Return (X, Y) of the center of cell containing provided text 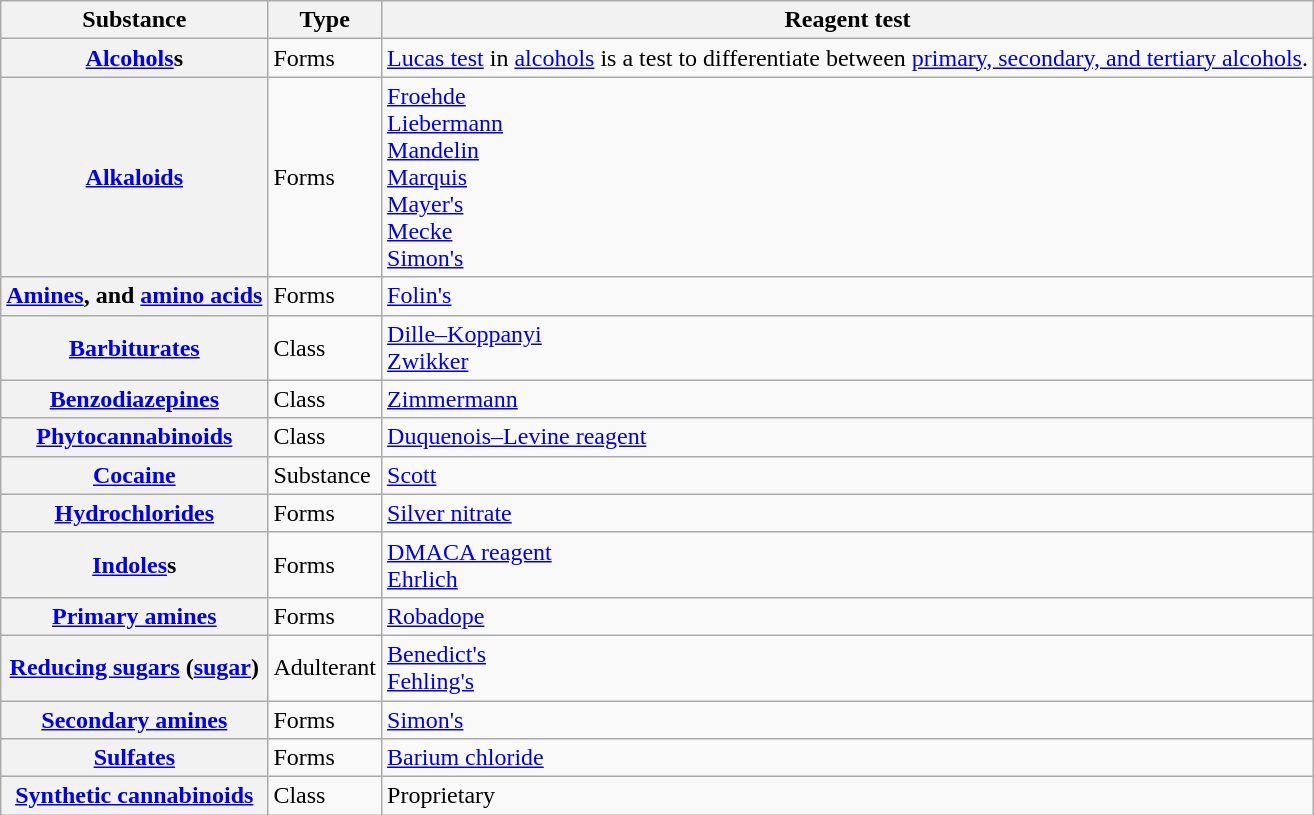
Hydrochlorides (134, 513)
Folin's (848, 296)
Type (325, 20)
Cocaine (134, 475)
FroehdeLiebermannMandelinMarquisMayer'sMeckeSimon's (848, 177)
Lucas test in alcohols is a test to differentiate between primary, secondary, and tertiary alcohols. (848, 58)
Simon's (848, 719)
Benedict'sFehling's (848, 668)
Amines, and amino acids (134, 296)
Barium chloride (848, 758)
DMACA reagentEhrlich (848, 564)
Proprietary (848, 796)
Reagent test (848, 20)
Reducing sugars (sugar) (134, 668)
Barbiturates (134, 348)
Secondary amines (134, 719)
Scott (848, 475)
Benzodiazepines (134, 399)
Sulfates (134, 758)
Phytocannabinoids (134, 437)
Adulterant (325, 668)
Primary amines (134, 616)
Silver nitrate (848, 513)
Indoless (134, 564)
Alcoholss (134, 58)
Dille–KoppanyiZwikker (848, 348)
Alkaloids (134, 177)
Zimmermann (848, 399)
Robadope (848, 616)
Synthetic cannabinoids (134, 796)
Duquenois–Levine reagent (848, 437)
